Return (X, Y) of the center of cell containing provided text 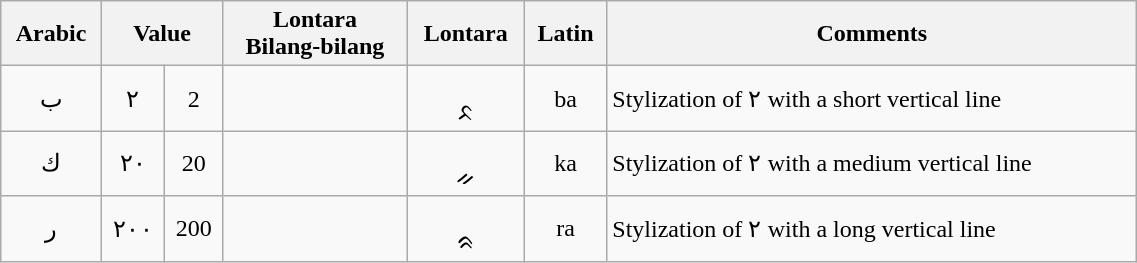
ᨑ (466, 228)
Comments (872, 34)
Stylization of ٢ with a long vertical line (872, 228)
Arabic (52, 34)
٢٠ (132, 164)
Value (162, 34)
Stylization of ٢ with a medium vertical line (872, 164)
Lontara (466, 34)
ka (566, 164)
٢٠٠ (132, 228)
2 (194, 98)
LontaraBilang-bilang (315, 34)
ᨀ (466, 164)
Stylization of ٢ with a short vertical line (872, 98)
200 (194, 228)
ra (566, 228)
ك (52, 164)
ر (52, 228)
Latin (566, 34)
ᨅ (466, 98)
20 (194, 164)
ب (52, 98)
٢ (132, 98)
ba (566, 98)
